Return [x, y] of the center of cell containing provided text 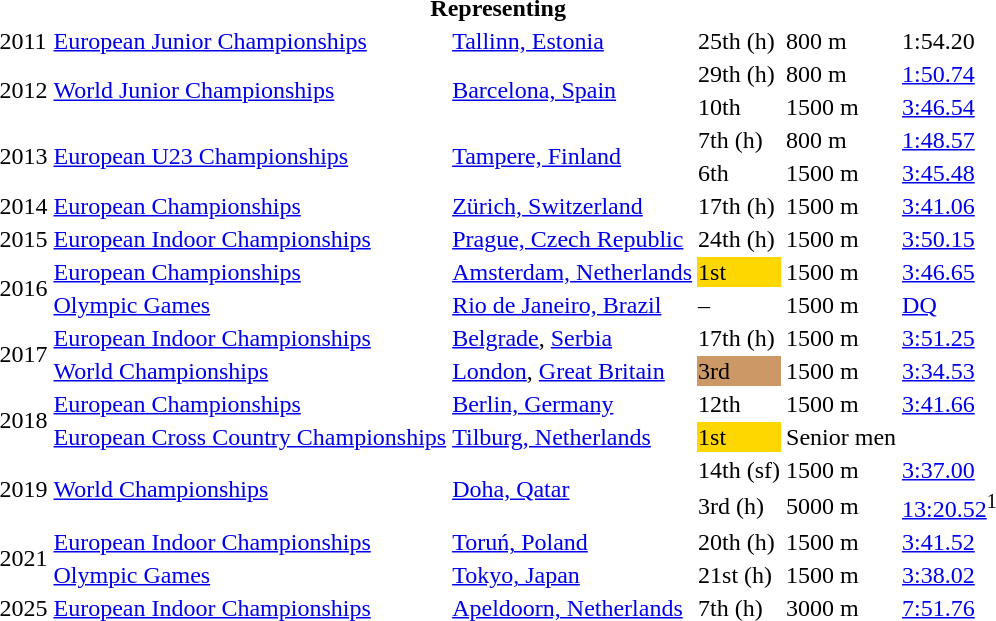
Rio de Janeiro, Brazil [572, 305]
Prague, Czech Republic [572, 239]
London, Great Britain [572, 371]
10th [740, 107]
European Junior Championships [250, 41]
14th (sf) [740, 470]
Tokyo, Japan [572, 575]
3rd (h) [740, 506]
– [740, 305]
24th (h) [740, 239]
Zürich, Switzerland [572, 206]
Tampere, Finland [572, 156]
Tilburg, Netherlands [572, 437]
29th (h) [740, 74]
21st (h) [740, 575]
20th (h) [740, 542]
European U23 Championships [250, 156]
25th (h) [740, 41]
Toruń, Poland [572, 542]
6th [740, 173]
7th (h) [740, 140]
European Cross Country Championships [250, 437]
12th [740, 404]
Barcelona, Spain [572, 90]
Belgrade, Serbia [572, 338]
World Junior Championships [250, 90]
Doha, Qatar [572, 490]
Senior men [842, 437]
5000 m [842, 506]
3rd [740, 371]
Amsterdam, Netherlands [572, 272]
Tallinn, Estonia [572, 41]
Berlin, Germany [572, 404]
